Capture the cell that displays the provided text and extract its (X, Y) central coordinate. 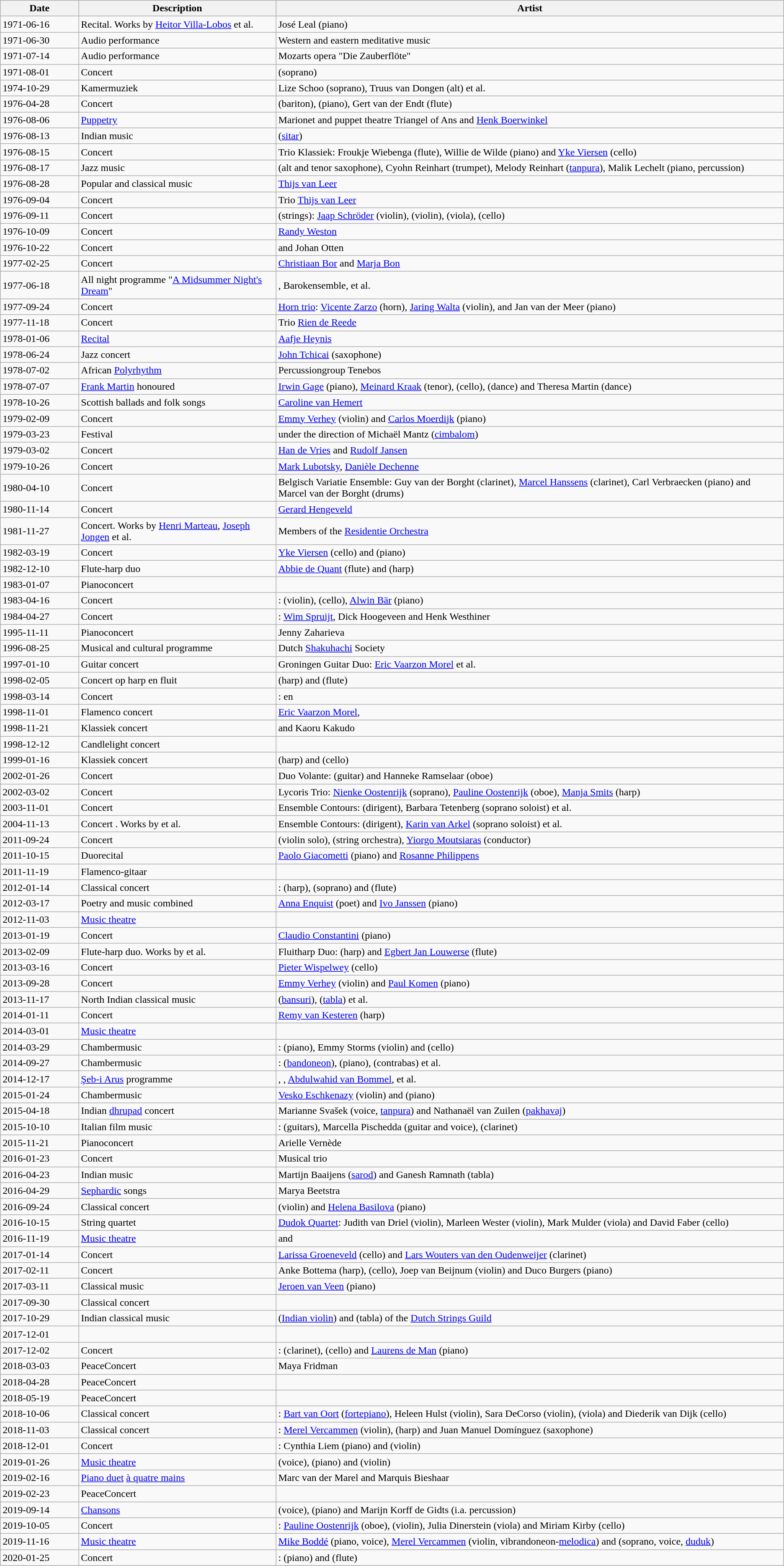
John Tchicai (saxophone) (530, 355)
Musical and cultural programme (178, 648)
Puppetry (178, 120)
(violin) and Helena Basilova (piano) (530, 1206)
Members of the Residentie Orchestra (530, 531)
2019-10-05 (39, 1526)
Groningen Guitar Duo: Eric Vaarzon Morel et al. (530, 664)
Dutch Shakuhachi Society (530, 648)
Sephardic songs (178, 1191)
Date (39, 8)
: en (530, 696)
2019-11-16 (39, 1542)
2017-09-30 (39, 1302)
Marionet and puppet theatre Triangel of Ans and Henk Boerwinkel (530, 120)
2014-12-17 (39, 1079)
Italian film music (178, 1127)
under the direction of Michaël Mantz (cimbalom) (530, 434)
All night programme "A Midsummer Night's Dream" (178, 285)
1977-02-25 (39, 264)
African Polyrhythm (178, 370)
1980-04-10 (39, 488)
2018-10-06 (39, 1414)
Candlelight concert (178, 744)
2011-09-24 (39, 840)
1998-12-12 (39, 744)
1978-07-02 (39, 370)
Trio Klassiek: Froukje Wiebenga (flute), Willie de Wilde (piano) and Yke Viersen (cello) (530, 152)
1979-03-02 (39, 450)
2002-01-26 (39, 776)
2016-09-24 (39, 1206)
2014-03-01 (39, 1031)
North Indian classical music (178, 999)
1976-08-28 (39, 184)
1976-10-22 (39, 248)
(sitar) (530, 136)
: (piano) and (flute) (530, 1558)
and (530, 1238)
1998-02-05 (39, 680)
Christiaan Bor and Marja Bon (530, 264)
: Merel Vercammen (violin), (harp) and Juan Manuel Domínguez (saxophone) (530, 1430)
Festival (178, 434)
1997-01-10 (39, 664)
: (guitars), Marcella Pischedda (guitar and voice), (clarinet) (530, 1127)
Thijs van Leer (530, 184)
2018-05-19 (39, 1398)
Poetry and music combined (178, 903)
2013-02-09 (39, 951)
Concert . Works by et al. (178, 824)
2012-03-17 (39, 903)
Anna Enquist (poet) and Ivo Janssen (piano) (530, 903)
Maya Fridman (530, 1366)
Duorecital (178, 856)
2004-11-13 (39, 824)
Guitar concert (178, 664)
1983-01-07 (39, 585)
2013-11-17 (39, 999)
2016-11-19 (39, 1238)
1971-06-30 (39, 40)
Paolo Giacometti (piano) and Rosanne Philippens (530, 856)
(voice), (piano) and (violin) (530, 1462)
: (piano), Emmy Storms (violin) and (cello) (530, 1047)
(strings): Jaap Schröder (violin), (violin), (viola), (cello) (530, 216)
2015-01-24 (39, 1095)
: Pauline Oostenrijk (oboe), (violin), Julia Dinerstein (viola) and Miriam Kirby (cello) (530, 1526)
: (harp), (soprano) and (flute) (530, 888)
2017-02-11 (39, 1271)
Classical music (178, 1286)
(harp) and (cello) (530, 760)
1998-03-14 (39, 696)
Ensemble Contours: (dirigent), Karin van Arkel (soprano soloist) et al. (530, 824)
Jazz concert (178, 355)
Horn trio: Vicente Zarzo (horn), Jaring Walta (violin), and Jan van der Meer (piano) (530, 307)
1971-06-16 (39, 24)
2017-12-01 (39, 1334)
2012-11-03 (39, 919)
Emmy Verhey (violin) and Paul Komen (piano) (530, 983)
1976-09-04 (39, 200)
2015-11-21 (39, 1143)
(violin solo), (string orchestra), Yiorgo Moutsiaras (conductor) (530, 840)
1978-01-06 (39, 339)
Concert op harp en fluit (178, 680)
Emmy Verhey (violin) and Carlos Moerdijk (piano) (530, 418)
2013-09-28 (39, 983)
Dudok Quartet: Judith van Driel (violin), Marleen Wester (violin), Mark Mulder (viola) and David Faber (cello) (530, 1222)
1976-04-28 (39, 104)
1978-07-07 (39, 386)
(bansuri), (tabla) et al. (530, 999)
1982-03-19 (39, 553)
2018-12-01 (39, 1446)
2019-02-16 (39, 1478)
Abbie de Quant (flute) and (harp) (530, 569)
2016-04-23 (39, 1175)
Yke Viersen (cello) and (piano) (530, 553)
Chansons (178, 1510)
Marya Beetstra (530, 1191)
: Wim Spruijt, Dick Hoogeveen and Henk Westhiner (530, 616)
Arielle Vernède (530, 1143)
Vesko Eschkenazy (violin) and (piano) (530, 1095)
Randy Weston (530, 232)
Marianne Svašek (voice, tanpura) and Nathanaël van Zuilen (pakhavaj) (530, 1111)
1976-08-15 (39, 152)
Han de Vries and Rudolf Jansen (530, 450)
Trio Thijs van Leer (530, 200)
Marc van der Marel and Marquis Bieshaar (530, 1478)
1995-11-11 (39, 632)
2002-03-02 (39, 792)
2017-10-29 (39, 1318)
Artist (530, 8)
Kamermuziek (178, 88)
Belgisch Variatie Ensemble: Guy van der Borght (clarinet), Marcel Hanssens (clarinet), Carl Verbraecken (piano) and Marcel van der Borght (drums) (530, 488)
Flute-harp duo (178, 569)
Flamenco-gitaar (178, 872)
1979-03-23 (39, 434)
1974-10-29 (39, 88)
1976-08-06 (39, 120)
Scottish ballads and folk songs (178, 402)
2015-10-10 (39, 1127)
2013-01-19 (39, 935)
Eric Vaarzon Morel, (530, 712)
2017-01-14 (39, 1254)
and Kaoru Kakudo (530, 728)
1998-11-21 (39, 728)
Description (178, 8)
Recital (178, 339)
Caroline van Hemert (530, 402)
1977-11-18 (39, 323)
1981-11-27 (39, 531)
Flute-harp duo. Works by et al. (178, 951)
2016-01-23 (39, 1159)
1979-10-26 (39, 466)
Lycoris Trio: Nienke Oostenrijk (soprano), Pauline Oostenrijk (oboe), Manja Smits (harp) (530, 792)
1978-06-24 (39, 355)
Gerard Hengeveld (530, 510)
2020-01-25 (39, 1558)
2017-12-02 (39, 1350)
: (clarinet), (cello) and Laurens de Man (piano) (530, 1350)
1977-06-18 (39, 285)
Jazz music (178, 168)
, Barokensemble, et al. (530, 285)
2011-10-15 (39, 856)
Duo Volante: (guitar) and Hanneke Ramselaar (oboe) (530, 776)
(harp) and (flute) (530, 680)
1983-04-16 (39, 601)
: Cynthia Liem (piano) and (violin) (530, 1446)
2015-04-18 (39, 1111)
Indian classical music (178, 1318)
(alt and tenor saxophone), Cyohn Reinhart (trumpet), Melody Reinhart (tanpura), Malik Lechelt (piano, percussion) (530, 168)
2018-11-03 (39, 1430)
Anke Bottema (harp), (cello), Joep van Beijnum (violin) and Duco Burgers (piano) (530, 1271)
2017-03-11 (39, 1286)
1978-10-26 (39, 402)
Mozarts opera "Die Zauberflöte" (530, 56)
Jeroen van Veen (piano) (530, 1286)
2018-04-28 (39, 1382)
: Bart van Oort (fortepiano), Heleen Hulst (violin), Sara DeCorso (violin), (viola) and Diederik van Dijk (cello) (530, 1414)
Concert. Works by Henri Marteau, Joseph Jongen et al. (178, 531)
2003-11-01 (39, 808)
2013-03-16 (39, 967)
Fluitharp Duo: (harp) and Egbert Jan Louwerse (flute) (530, 951)
Ensemble Contours: (dirigent), Barbara Tetenberg (soprano soloist) et al. (530, 808)
1976-09-11 (39, 216)
Mark Lubotsky, Danièle Dechenne (530, 466)
(bariton), (piano), Gert van der Endt (flute) (530, 104)
Remy van Kesteren (harp) (530, 1015)
1976-10-09 (39, 232)
1971-07-14 (39, 56)
2019-01-26 (39, 1462)
(Indian violin) and (tabla) of the Dutch Strings Guild (530, 1318)
2018-03-03 (39, 1366)
Lize Schoo (soprano), Truus van Dongen (alt) et al. (530, 88)
Frank Martin honoured (178, 386)
1976-08-17 (39, 168)
1971-08-01 (39, 72)
2019-02-23 (39, 1494)
1976-08-13 (39, 136)
1984-04-27 (39, 616)
2016-10-15 (39, 1222)
2014-09-27 (39, 1063)
2014-01-11 (39, 1015)
Claudio Constantini (piano) (530, 935)
Percussiongroup Tenebos (530, 370)
1977-09-24 (39, 307)
2016-04-29 (39, 1191)
(voice), (piano) and Marijn Korff de Gidts (i.a. percussion) (530, 1510)
String quartet (178, 1222)
1999-01-16 (39, 760)
Mike Boddé (piano, voice), Merel Vercammen (violin, vibrandoneon-melodica) and (soprano, voice, duduk) (530, 1542)
Musical trio (530, 1159)
Pieter Wispelwey (cello) (530, 967)
Popular and classical music (178, 184)
Şeb-i Arus programme (178, 1079)
Trio Rien de Reede (530, 323)
: (violin), (cello), Alwin Bär (piano) (530, 601)
1979-02-09 (39, 418)
1996-08-25 (39, 648)
2014-03-29 (39, 1047)
2012-01-14 (39, 888)
and Johan Otten (530, 248)
Aafje Heynis (530, 339)
Flamenco concert (178, 712)
1980-11-14 (39, 510)
Jenny Zaharieva (530, 632)
Western and eastern meditative music (530, 40)
2019-09-14 (39, 1510)
Recital. Works by Heitor Villa-Lobos et al. (178, 24)
Indian dhrupad concert (178, 1111)
1998-11-01 (39, 712)
: (bandoneon), (piano), (contrabas) et al. (530, 1063)
Piano duet à quatre mains (178, 1478)
2011-11-19 (39, 872)
José Leal (piano) (530, 24)
Martijn Baaijens (sarod) and Ganesh Ramnath (tabla) (530, 1175)
Irwin Gage (piano), Meinard Kraak (tenor), (cello), (dance) and Theresa Martin (dance) (530, 386)
(soprano) (530, 72)
, , Abdulwahid van Bommel, et al. (530, 1079)
1982-12-10 (39, 569)
Larissa Groeneveld (cello) and Lars Wouters van den Oudenweijer (clarinet) (530, 1254)
